From the cell containing the given text, extract its center point as (x, y) coordinate. 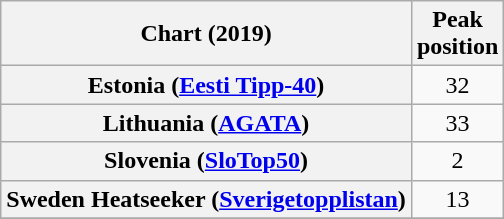
Lithuania (AGATA) (206, 123)
Estonia (Eesti Tipp-40) (206, 85)
33 (457, 123)
32 (457, 85)
2 (457, 161)
13 (457, 199)
Peakposition (457, 34)
Chart (2019) (206, 34)
Slovenia (SloTop50) (206, 161)
Sweden Heatseeker (Sverigetopplistan) (206, 199)
